Pinpoint the cell where the given text exists, returning its [X, Y] midpoint coordinate. 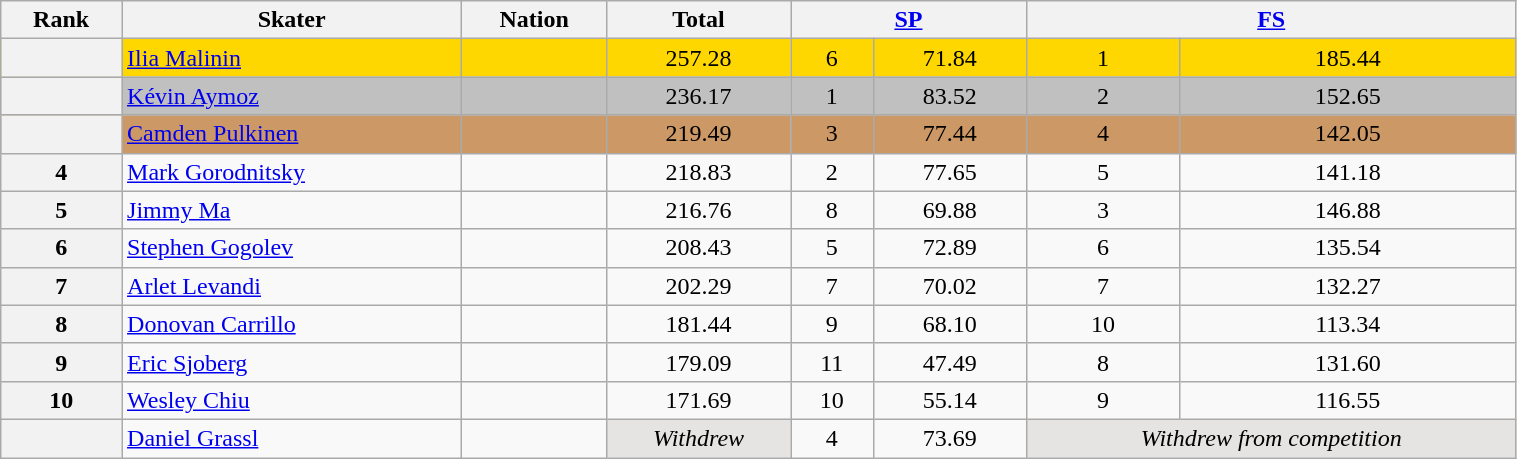
131.60 [1348, 362]
257.28 [699, 58]
135.54 [1348, 248]
55.14 [950, 400]
Wesley Chiu [292, 400]
219.49 [699, 134]
132.27 [1348, 286]
Eric Sjoberg [292, 362]
Withdrew from competition [1271, 438]
Camden Pulkinen [292, 134]
Jimmy Ma [292, 210]
Arlet Levandi [292, 286]
Total [699, 20]
179.09 [699, 362]
Donovan Carrillo [292, 324]
116.55 [1348, 400]
208.43 [699, 248]
70.02 [950, 286]
Kévin Aymoz [292, 96]
SP [908, 20]
236.17 [699, 96]
77.65 [950, 172]
152.65 [1348, 96]
72.89 [950, 248]
113.34 [1348, 324]
71.84 [950, 58]
146.88 [1348, 210]
181.44 [699, 324]
218.83 [699, 172]
185.44 [1348, 58]
Ilia Malinin [292, 58]
171.69 [699, 400]
73.69 [950, 438]
11 [832, 362]
141.18 [1348, 172]
69.88 [950, 210]
202.29 [699, 286]
216.76 [699, 210]
Daniel Grassl [292, 438]
Stephen Gogolev [292, 248]
47.49 [950, 362]
68.10 [950, 324]
Withdrew [699, 438]
Mark Gorodnitsky [292, 172]
83.52 [950, 96]
Rank [62, 20]
Skater [292, 20]
77.44 [950, 134]
FS [1271, 20]
Nation [534, 20]
142.05 [1348, 134]
